Output the [x, y] coordinate of the center of the cell containing the given text.  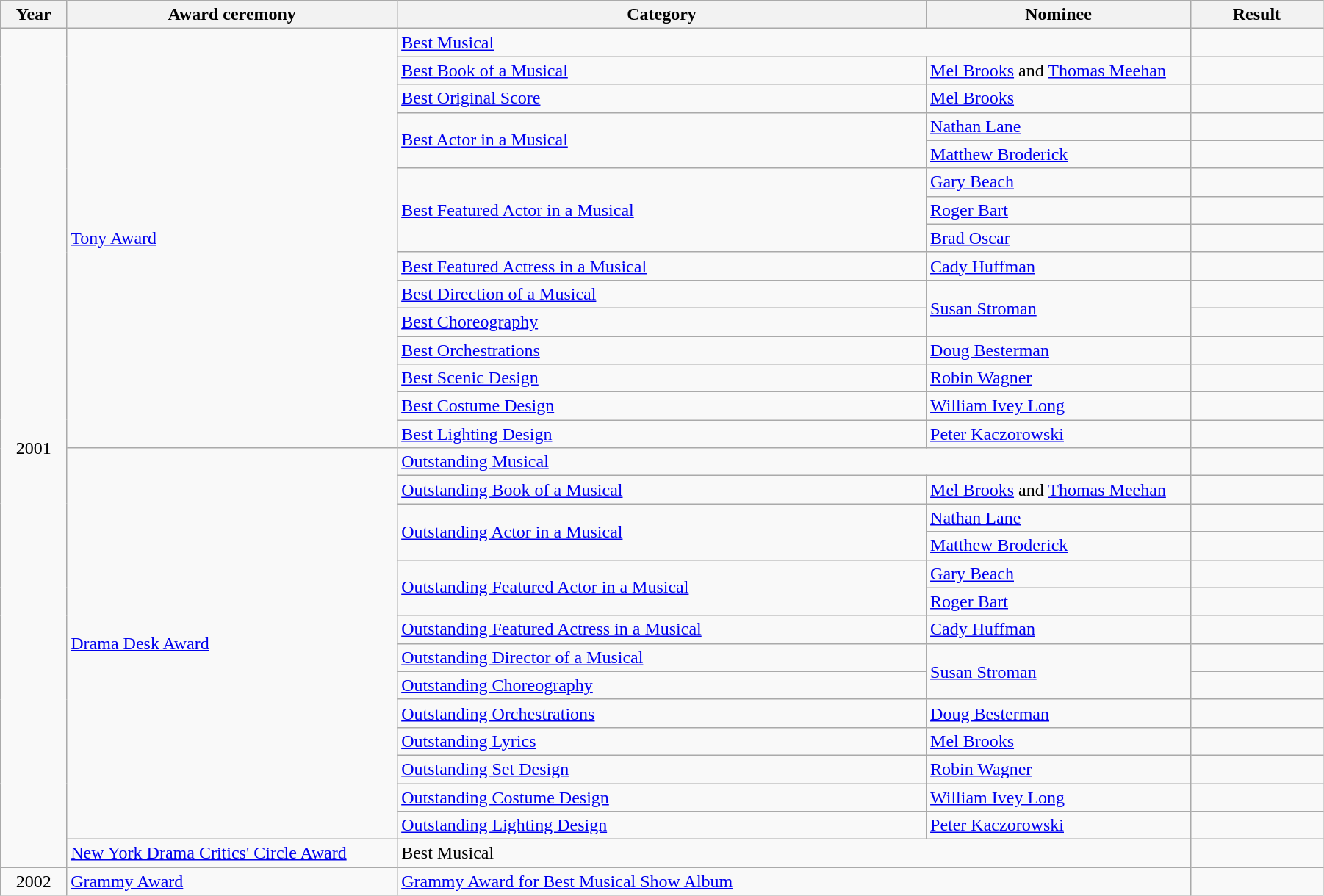
Outstanding Book of a Musical [662, 490]
Drama Desk Award [232, 643]
Best Scenic Design [662, 378]
Best Original Score [662, 98]
2002 [34, 881]
Award ceremony [232, 15]
New York Drama Critics' Circle Award [232, 853]
2001 [34, 448]
Best Featured Actor in a Musical [662, 210]
Best Direction of a Musical [662, 294]
Grammy Award for Best Musical Show Album [794, 881]
Outstanding Costume Design [662, 797]
Outstanding Orchestrations [662, 713]
Tony Award [232, 238]
Category [662, 15]
Year [34, 15]
Outstanding Lyrics [662, 741]
Best Book of a Musical [662, 71]
Outstanding Choreography [662, 685]
Best Lighting Design [662, 434]
Brad Oscar [1059, 238]
Best Costume Design [662, 406]
Outstanding Director of a Musical [662, 657]
Outstanding Featured Actor in a Musical [662, 588]
Outstanding Musical [794, 462]
Nominee [1059, 15]
Best Actor in a Musical [662, 140]
Grammy Award [232, 881]
Outstanding Lighting Design [662, 825]
Result [1256, 15]
Best Choreography [662, 322]
Outstanding Actor in a Musical [662, 532]
Outstanding Set Design [662, 769]
Outstanding Featured Actress in a Musical [662, 629]
Best Featured Actress in a Musical [662, 266]
Best Orchestrations [662, 350]
